Determine the (X, Y) coordinate at the center of the cell enclosing the given text.  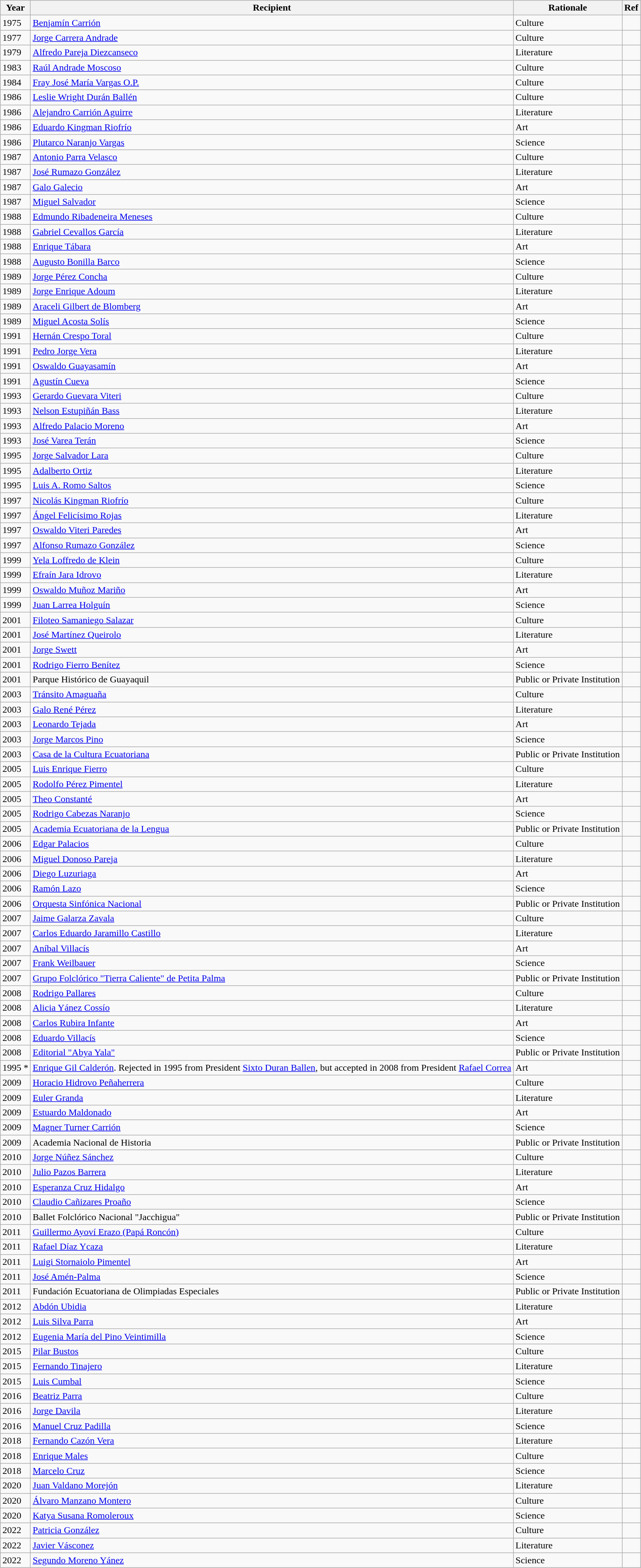
Alejandro Carrión Aguirre (272, 112)
1983 (16, 67)
Jorge Enrique Adoum (272, 291)
Luis A. Romo Saltos (272, 486)
Rafael Díaz Ycaza (272, 1247)
Alfredo Pareja Diezcanseco (272, 53)
Nicolás Kingman Riofrío (272, 500)
Claudio Cañizares Proaño (272, 1202)
Rodrigo Fierro Benítez (272, 665)
Orquesta Sinfónica Nacional (272, 903)
Manuel Cruz Padilla (272, 1426)
Luigi Stornaiolo Pimentel (272, 1262)
Miguel Salvador (272, 202)
Magner Turner Carrión (272, 1127)
Rodrigo Cabezas Naranjo (272, 814)
Javier Vásconez (272, 1545)
José Rumazo González (272, 172)
Jaime Galarza Zavala (272, 919)
Adalberto Ortiz (272, 471)
Ángel Felicísimo Rojas (272, 515)
Diego Luzuriaga (272, 873)
Fray José María Vargas O.P. (272, 82)
Alfredo Palacio Moreno (272, 426)
Aníbal Villacís (272, 948)
Agustín Cueva (272, 381)
Oswaldo Guayasamín (272, 366)
Miguel Donoso Pareja (272, 859)
Beatriz Parra (272, 1396)
Theo Constanté (272, 799)
Rationale (568, 8)
Edmundo Ribadeneira Meneses (272, 217)
Katya Susana Romoleroux (272, 1515)
Álvaro Manzano Montero (272, 1501)
Horacio Hidrovo Peñaherrera (272, 1082)
Gerardo Guevara Viteri (272, 396)
Jorge Marcos Pino (272, 739)
Fundación Ecuatoriana de Olimpiadas Especiales (272, 1292)
Leonardo Tejada (272, 724)
Eduardo Kingman Riofrío (272, 127)
Jorge Carrera Andrade (272, 38)
José Martínez Queirolo (272, 635)
Tránsito Amaguaña (272, 695)
José Varea Terán (272, 441)
Recipient (272, 8)
Ref (632, 8)
José Amén-Palma (272, 1277)
Oswaldo Muñoz Mariño (272, 590)
Luis Silva Parra (272, 1321)
Araceli Gilbert de Blomberg (272, 306)
Rodolfo Pérez Pimentel (272, 784)
Frank Weilbauer (272, 963)
Edgar Palacios (272, 844)
Fernando Cazón Vera (272, 1441)
Editorial "Abya Yala" (272, 1053)
Juan Valdano Morejón (272, 1486)
Eduardo Villacís (272, 1038)
Alfonso Rumazo González (272, 545)
Esperanza Cruz Hidalgo (272, 1187)
Miguel Acosta Solís (272, 321)
Academia Nacional de Historia (272, 1142)
Luis Cumbal (272, 1381)
Rodrigo Pallares (272, 993)
Benjamín Carrión (272, 23)
Gabriel Cevallos García (272, 232)
Guillermo Ayoví Erazo (Papá Roncón) (272, 1232)
Enrique Gil Calderón. Rejected in 1995 from President Sixto Duran Ballen, but accepted in 2008 from President Rafael Correa (272, 1068)
Raúl Andrade Moscoso (272, 67)
1979 (16, 53)
Pilar Bustos (272, 1351)
Jorge Davila (272, 1411)
Marcelo Cruz (272, 1471)
1977 (16, 38)
Academia Ecuatoriana de la Lengua (272, 829)
Leslie Wright Durán Ballén (272, 97)
Luis Enrique Fierro (272, 769)
Pedro Jorge Vera (272, 351)
Plutarco Naranjo Vargas (272, 142)
Julio Pazos Barrera (272, 1172)
Juan Larrea Holguín (272, 605)
Casa de la Cultura Ecuatoriana (272, 754)
Year (16, 8)
Ballet Folclórico Nacional "Jacchigua" (272, 1217)
Hernán Crespo Toral (272, 336)
Grupo Folclórico "Tierra Caliente" de Petita Palma (272, 978)
Fernando Tinajero (272, 1366)
Euler Granda (272, 1097)
Estuardo Maldonado (272, 1112)
Parque Histórico de Guayaquil (272, 680)
Nelson Estupiñán Bass (272, 411)
Galo Galecio (272, 187)
Filoteo Samaniego Salazar (272, 620)
Enrique Males (272, 1456)
Eugenia María del Pino Veintimilla (272, 1336)
Carlos Eduardo Jaramillo Castillo (272, 933)
Galo René Pérez (272, 709)
Antonio Parra Velasco (272, 157)
Segundo Moreno Yánez (272, 1560)
Jorge Pérez Concha (272, 276)
Alicia Yánez Cossío (272, 1008)
Abdón Ubidia (272, 1306)
1984 (16, 82)
Augusto Bonilla Barco (272, 262)
Patricia González (272, 1530)
Carlos Rubira Infante (272, 1023)
Jorge Swett (272, 649)
1995 * (16, 1068)
Ramón Lazo (272, 888)
1975 (16, 23)
Enrique Tábara (272, 247)
Oswaldo Viteri Paredes (272, 530)
Yela Loffredo de Klein (272, 560)
Jorge Salvador Lara (272, 456)
Efraín Jara Idrovo (272, 575)
Jorge Núñez Sánchez (272, 1157)
